Extract the [X, Y] coordinate from the center of the cell holding the provided text.  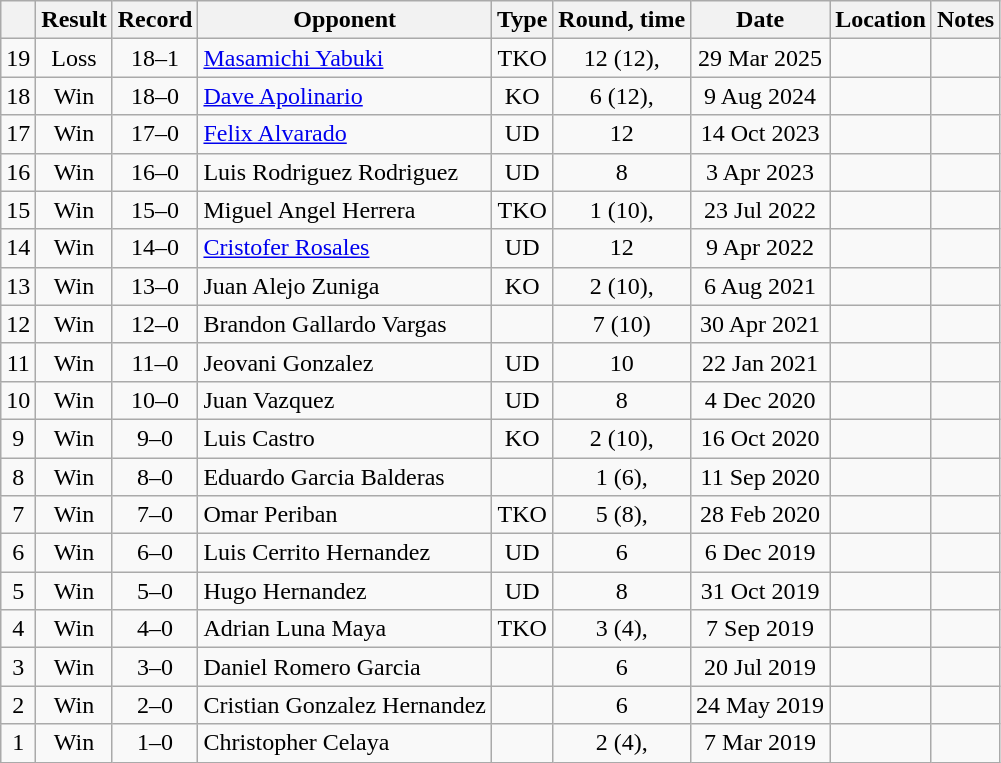
Miguel Angel Herrera [345, 210]
Loss [74, 58]
3–0 [155, 667]
12–0 [155, 324]
23 Jul 2022 [760, 210]
2–0 [155, 705]
1 (6), [622, 477]
Christopher Celaya [345, 743]
Masamichi Yabuki [345, 58]
Opponent [345, 20]
13 [18, 286]
Adrian Luna Maya [345, 629]
1 [18, 743]
7 [18, 515]
6 Aug 2021 [760, 286]
10–0 [155, 400]
30 Apr 2021 [760, 324]
9 [18, 438]
1–0 [155, 743]
16 Oct 2020 [760, 438]
7 Mar 2019 [760, 743]
9–0 [155, 438]
Juan Vazquez [345, 400]
Cristian Gonzalez Hernandez [345, 705]
9 Aug 2024 [760, 96]
Dave Apolinario [345, 96]
3 (4), [622, 629]
Felix Alvarado [345, 134]
4–0 [155, 629]
28 Feb 2020 [760, 515]
11 [18, 362]
18 [18, 96]
Luis Castro [345, 438]
8–0 [155, 477]
Date [760, 20]
1 (10), [622, 210]
Round, time [622, 20]
Result [74, 20]
Hugo Hernandez [345, 591]
4 [18, 629]
5–0 [155, 591]
16–0 [155, 172]
5 (8), [622, 515]
Omar Periban [345, 515]
2 (4), [622, 743]
3 Apr 2023 [760, 172]
24 May 2019 [760, 705]
11–0 [155, 362]
Notes [965, 20]
22 Jan 2021 [760, 362]
17 [18, 134]
7 (10) [622, 324]
18–0 [155, 96]
14–0 [155, 248]
5 [18, 591]
Eduardo Garcia Balderas [345, 477]
6–0 [155, 553]
2 [18, 705]
18–1 [155, 58]
9 Apr 2022 [760, 248]
4 Dec 2020 [760, 400]
16 [18, 172]
11 Sep 2020 [760, 477]
15–0 [155, 210]
14 Oct 2023 [760, 134]
12 (12), [622, 58]
19 [18, 58]
Luis Cerrito Hernandez [345, 553]
Cristofer Rosales [345, 248]
Brandon Gallardo Vargas [345, 324]
Type [522, 20]
Luis Rodriguez Rodriguez [345, 172]
6 Dec 2019 [760, 553]
Daniel Romero Garcia [345, 667]
3 [18, 667]
14 [18, 248]
Juan Alejo Zuniga [345, 286]
13–0 [155, 286]
29 Mar 2025 [760, 58]
15 [18, 210]
7 Sep 2019 [760, 629]
6 (12), [622, 96]
Location [881, 20]
7–0 [155, 515]
17–0 [155, 134]
Jeovani Gonzalez [345, 362]
Record [155, 20]
31 Oct 2019 [760, 591]
20 Jul 2019 [760, 667]
